Detect which cell encompasses the target text, then output its [x, y] center coordinate. 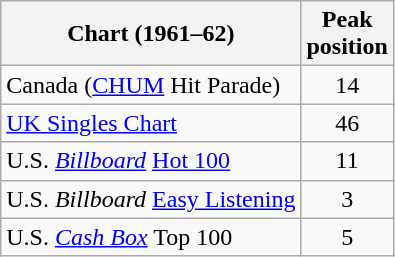
Peakposition [347, 34]
14 [347, 85]
46 [347, 123]
U.S. Billboard Easy Listening [151, 199]
U.S. Cash Box Top 100 [151, 237]
U.S. Billboard Hot 100 [151, 161]
3 [347, 199]
UK Singles Chart [151, 123]
5 [347, 237]
Chart (1961–62) [151, 34]
11 [347, 161]
Canada (CHUM Hit Parade) [151, 85]
